Identify which cell holds the provided text, then report its (x, y) central coordinate. 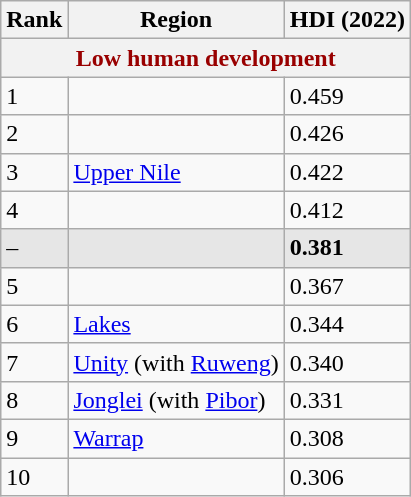
3 (34, 172)
Warrap (176, 438)
Unity (with Ruweng) (176, 362)
0.367 (347, 286)
0.306 (347, 477)
0.422 (347, 172)
6 (34, 324)
0.381 (347, 248)
0.412 (347, 210)
10 (34, 477)
4 (34, 210)
9 (34, 438)
Region (176, 20)
5 (34, 286)
HDI (2022) (347, 20)
8 (34, 400)
0.426 (347, 134)
0.459 (347, 96)
Low human development (206, 58)
Jonglei (with Pibor) (176, 400)
0.331 (347, 400)
Rank (34, 20)
7 (34, 362)
Upper Nile (176, 172)
1 (34, 96)
0.344 (347, 324)
0.308 (347, 438)
Lakes (176, 324)
2 (34, 134)
– (34, 248)
0.340 (347, 362)
